For the text-containing cell, return its midpoint in [X, Y] coordinate format. 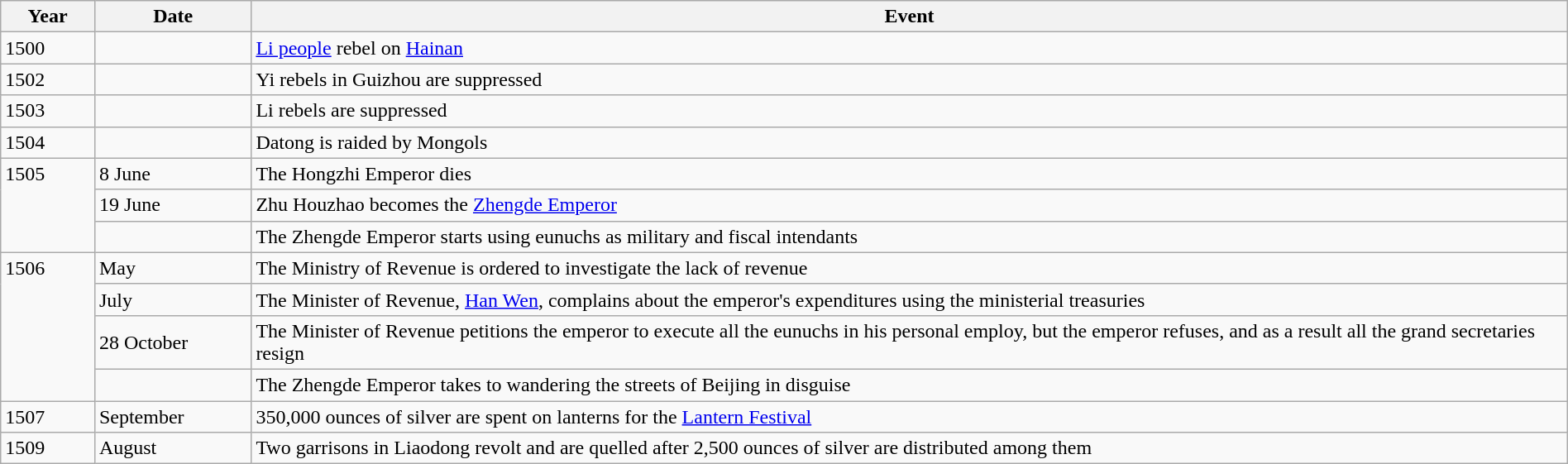
1503 [48, 111]
1505 [48, 205]
Yi rebels in Guizhou are suppressed [910, 79]
1504 [48, 142]
Event [910, 17]
July [172, 299]
19 June [172, 205]
1509 [48, 448]
August [172, 448]
Year [48, 17]
The Minister of Revenue, Han Wen, complains about the emperor's expenditures using the ministerial treasuries [910, 299]
Datong is raided by Mongols [910, 142]
Date [172, 17]
Li people rebel on Hainan [910, 48]
1507 [48, 416]
8 June [172, 174]
1506 [48, 326]
1502 [48, 79]
28 October [172, 342]
Two garrisons in Liaodong revolt and are quelled after 2,500 ounces of silver are distributed among them [910, 448]
The Hongzhi Emperor dies [910, 174]
1500 [48, 48]
Zhu Houzhao becomes the Zhengde Emperor [910, 205]
Li rebels are suppressed [910, 111]
350,000 ounces of silver are spent on lanterns for the Lantern Festival [910, 416]
The Zhengde Emperor starts using eunuchs as military and fiscal intendants [910, 237]
The Zhengde Emperor takes to wandering the streets of Beijing in disguise [910, 385]
September [172, 416]
May [172, 268]
The Ministry of Revenue is ordered to investigate the lack of revenue [910, 268]
